Detect which cell encompasses the target text, then output its (X, Y) center coordinate. 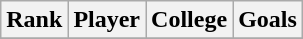
College (190, 20)
Rank (34, 20)
Player (107, 20)
Goals (268, 20)
